Scan for the cell matching the given text and deliver its (x, y) coordinate at center. 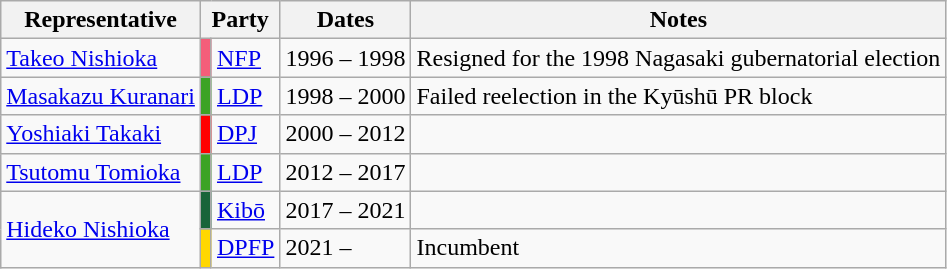
Party (240, 20)
Resigned for the 1998 Nagasaki gubernatorial election (678, 58)
Failed reelection in the Kyūshū PR block (678, 96)
Representative (101, 20)
2012 – 2017 (346, 172)
Takeo Nishioka (101, 58)
Tsutomu Tomioka (101, 172)
DPFP (245, 248)
Incumbent (678, 248)
1998 – 2000 (346, 96)
2000 – 2012 (346, 134)
Hideko Nishioka (101, 229)
2021 – (346, 248)
NFP (245, 58)
2017 – 2021 (346, 210)
DPJ (245, 134)
Dates (346, 20)
Yoshiaki Takaki (101, 134)
Masakazu Kuranari (101, 96)
1996 – 1998 (346, 58)
Notes (678, 20)
Kibō (245, 210)
